Search for the cell housing the specified text and yield its [X, Y] center coordinate. 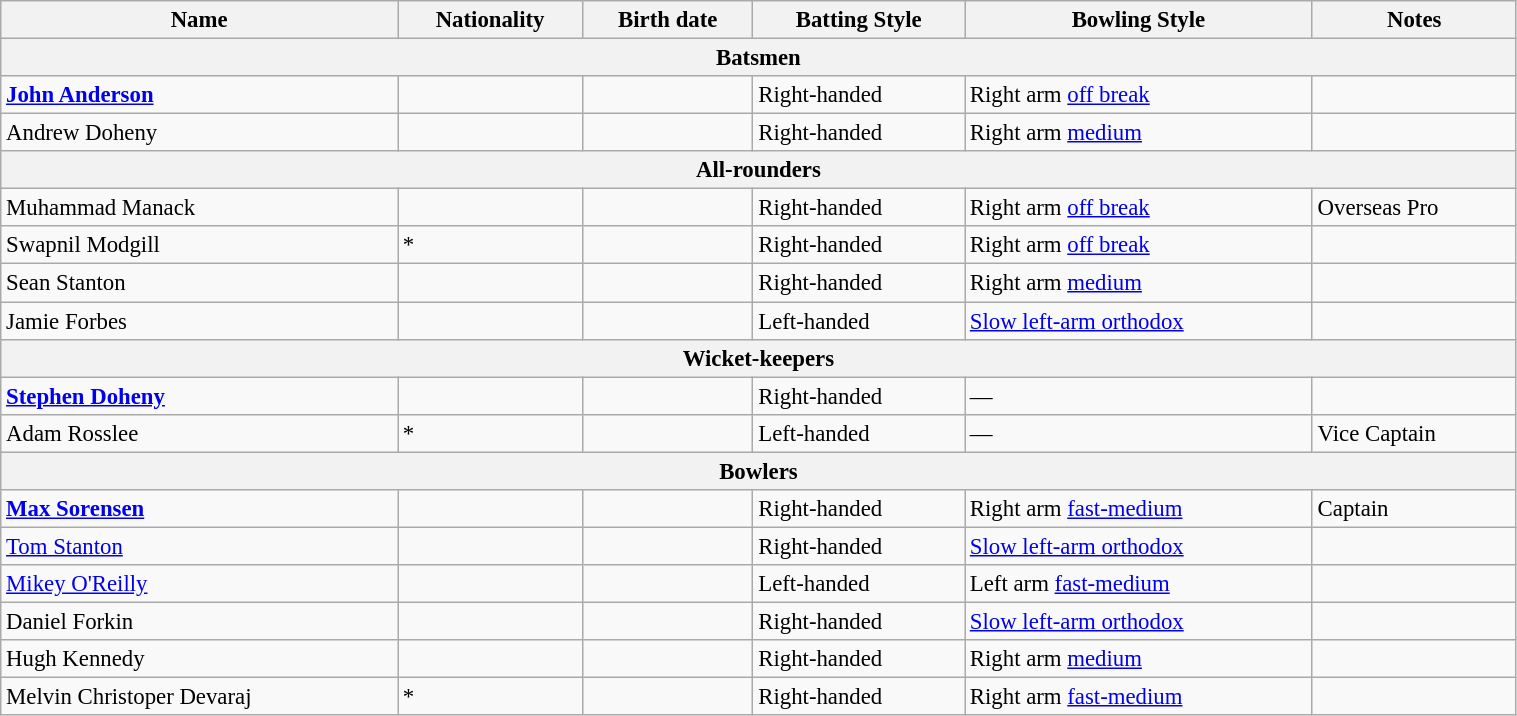
Notes [1414, 20]
Jamie Forbes [200, 321]
Overseas Pro [1414, 208]
Left arm fast-medium [1139, 584]
Tom Stanton [200, 546]
Name [200, 20]
Swapnil Modgill [200, 245]
John Anderson [200, 95]
Muhammad Manack [200, 208]
Sean Stanton [200, 283]
Wicket-keepers [758, 358]
Adam Rosslee [200, 433]
Vice Captain [1414, 433]
Mikey O'Reilly [200, 584]
Captain [1414, 509]
Birth date [668, 20]
Stephen Doheny [200, 396]
Hugh Kennedy [200, 659]
Nationality [490, 20]
All-rounders [758, 170]
Bowlers [758, 471]
Max Sorensen [200, 509]
Melvin Christoper Devaraj [200, 697]
Bowling Style [1139, 20]
Daniel Forkin [200, 621]
Batsmen [758, 58]
Batting Style [859, 20]
Andrew Doheny [200, 133]
